Scan for the cell matching the given text and deliver its [X, Y] coordinate at center. 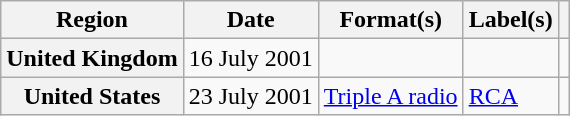
16 July 2001 [250, 58]
RCA [510, 96]
Region [92, 20]
United Kingdom [92, 58]
Format(s) [390, 20]
Label(s) [510, 20]
United States [92, 96]
23 July 2001 [250, 96]
Date [250, 20]
Triple A radio [390, 96]
